Identify which cell holds the provided text, then report its (x, y) central coordinate. 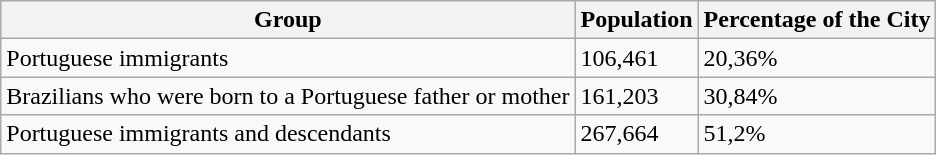
Brazilians who were born to a Portuguese father or mother (288, 96)
267,664 (636, 134)
Population (636, 20)
161,203 (636, 96)
Group (288, 20)
20,36% (817, 58)
51,2% (817, 134)
30,84% (817, 96)
Portuguese immigrants and descendants (288, 134)
Portuguese immigrants (288, 58)
106,461 (636, 58)
Percentage of the City (817, 20)
